Determine the (x, y) coordinate at the center of the cell enclosing the given text.  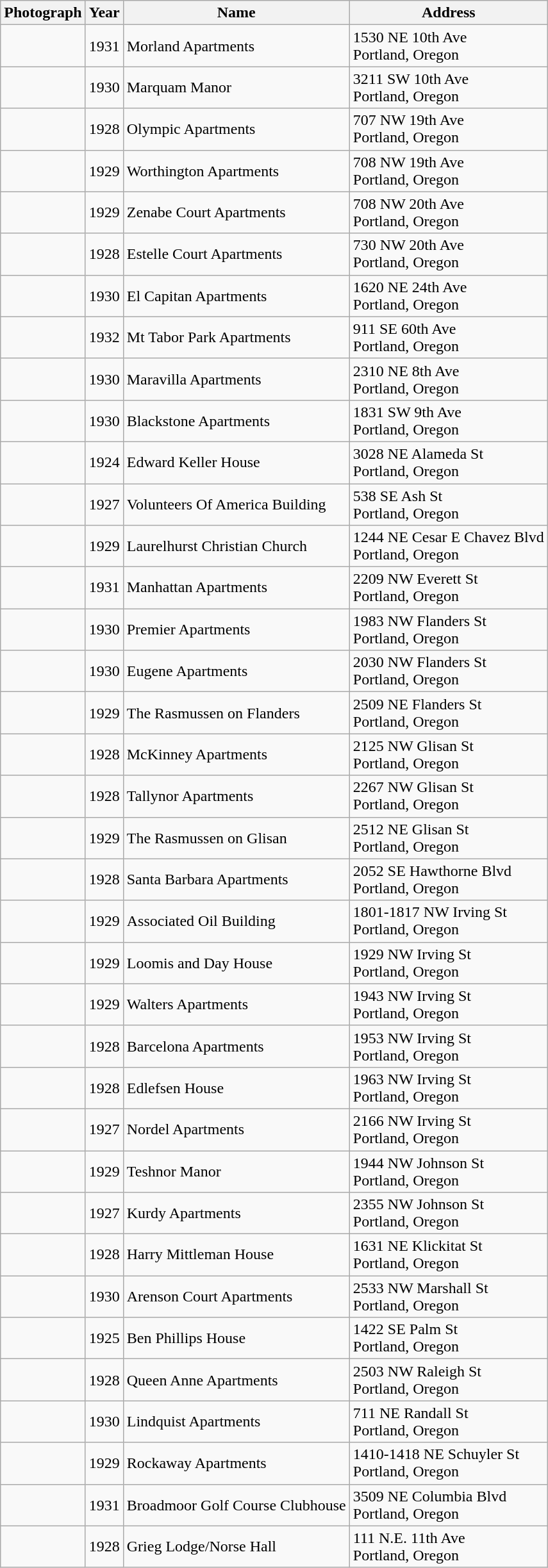
Eugene Apartments (236, 672)
Worthington Apartments (236, 170)
Olympic Apartments (236, 129)
The Rasmussen on Flanders (236, 713)
Associated Oil Building (236, 921)
1831 SW 9th AvePortland, Oregon (449, 420)
3028 NE Alameda StPortland, Oregon (449, 463)
1983 NW Flanders StPortland, Oregon (449, 629)
Estelle Court Apartments (236, 254)
911 SE 60th AvePortland, Oregon (449, 337)
Zenabe Court Apartments (236, 213)
1924 (104, 463)
Nordel Apartments (236, 1129)
538 SE Ash StPortland, Oregon (449, 504)
Morland Apartments (236, 46)
Ben Phillips House (236, 1338)
711 NE Randall StPortland, Oregon (449, 1421)
1944 NW Johnson StPortland, Oregon (449, 1171)
Blackstone Apartments (236, 420)
708 NW 20th AvePortland, Oregon (449, 213)
1932 (104, 337)
McKinney Apartments (236, 755)
Address (449, 13)
Rockaway Apartments (236, 1464)
1530 NE 10th AvePortland, Oregon (449, 46)
Year (104, 13)
Edlefsen House (236, 1088)
2052 SE Hawthorne BlvdPortland, Oregon (449, 879)
Volunteers Of America Building (236, 504)
El Capitan Apartments (236, 296)
2166 NW Irving StPortland, Oregon (449, 1129)
Santa Barbara Apartments (236, 879)
1925 (104, 1338)
Loomis and Day House (236, 962)
2512 NE Glisan StPortland, Oregon (449, 838)
2533 NW Marshall StPortland, Oregon (449, 1297)
2030 NW Flanders StPortland, Oregon (449, 672)
1631 NE Klickitat StPortland, Oregon (449, 1255)
708 NW 19th AvePortland, Oregon (449, 170)
Marquam Manor (236, 87)
1620 NE 24th AvePortland, Oregon (449, 296)
111 N.E. 11th AvePortland, Oregon (449, 1547)
1943 NW Irving StPortland, Oregon (449, 1005)
2209 NW Everett StPortland, Oregon (449, 588)
Laurelhurst Christian Church (236, 546)
707 NW 19th AvePortland, Oregon (449, 129)
Arenson Court Apartments (236, 1297)
Barcelona Apartments (236, 1046)
Walters Apartments (236, 1005)
Broadmoor Golf Course Clubhouse (236, 1505)
The Rasmussen on Glisan (236, 838)
Harry Mittleman House (236, 1255)
2267 NW Glisan StPortland, Oregon (449, 796)
Kurdy Apartments (236, 1214)
730 NW 20th AvePortland, Oregon (449, 254)
1929 NW Irving StPortland, Oregon (449, 962)
2310 NE 8th AvePortland, Oregon (449, 379)
Grieg Lodge/Norse Hall (236, 1547)
1244 NE Cesar E Chavez BlvdPortland, Oregon (449, 546)
3509 NE Columbia BlvdPortland, Oregon (449, 1505)
Maravilla Apartments (236, 379)
1410-1418 NE Schuyler StPortland, Oregon (449, 1464)
Mt Tabor Park Apartments (236, 337)
Lindquist Apartments (236, 1421)
Edward Keller House (236, 463)
2503 NW Raleigh StPortland, Oregon (449, 1380)
1422 SE Palm StPortland, Oregon (449, 1338)
2509 NE Flanders StPortland, Oregon (449, 713)
Photograph (43, 13)
Queen Anne Apartments (236, 1380)
1801-1817 NW Irving StPortland, Oregon (449, 921)
Teshnor Manor (236, 1171)
Manhattan Apartments (236, 588)
1963 NW Irving StPortland, Oregon (449, 1088)
Tallynor Apartments (236, 796)
Name (236, 13)
3211 SW 10th AvePortland, Oregon (449, 87)
1953 NW Irving StPortland, Oregon (449, 1046)
2125 NW Glisan StPortland, Oregon (449, 755)
Premier Apartments (236, 629)
2355 NW Johnson StPortland, Oregon (449, 1214)
